From the cell containing the given text, extract its center point as [x, y] coordinate. 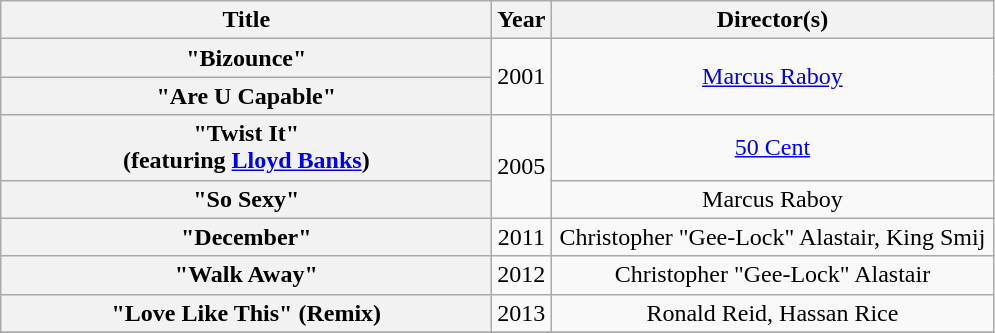
2001 [522, 77]
Title [246, 20]
"So Sexy" [246, 199]
"Walk Away" [246, 275]
"December" [246, 237]
"Bizounce" [246, 58]
2013 [522, 313]
"Twist It"(featuring Lloyd Banks) [246, 148]
"Are U Capable" [246, 96]
2005 [522, 166]
2012 [522, 275]
2011 [522, 237]
Year [522, 20]
Christopher "Gee-Lock" Alastair, King Smij [772, 237]
Ronald Reid, Hassan Rice [772, 313]
50 Cent [772, 148]
Christopher "Gee-Lock" Alastair [772, 275]
"Love Like This" (Remix) [246, 313]
Director(s) [772, 20]
